Pinpoint the cell where the given text exists, returning its [x, y] midpoint coordinate. 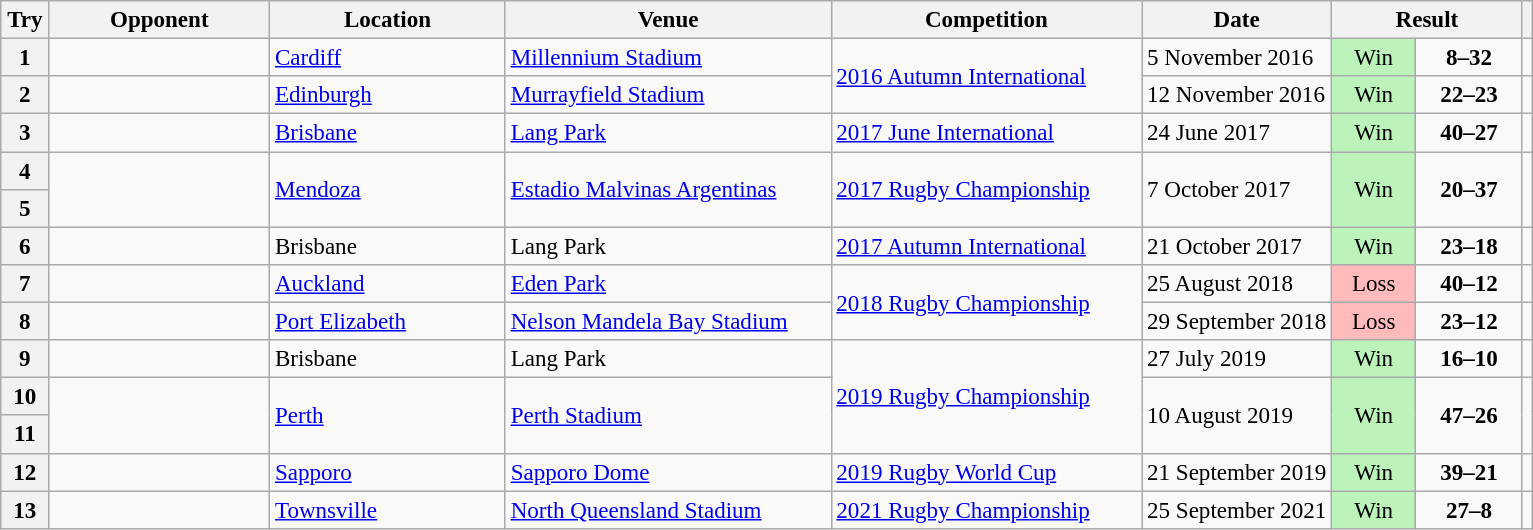
7 [25, 284]
21 October 2017 [1237, 246]
11 [25, 435]
12 [25, 472]
10 August 2019 [1237, 416]
Opponent [160, 20]
Perth Stadium [668, 416]
5 November 2016 [1237, 58]
40–12 [1469, 284]
Townsville [388, 510]
3 [25, 133]
39–21 [1469, 472]
Venue [668, 20]
24 June 2017 [1237, 133]
Sapporo [388, 472]
Result [1428, 20]
29 September 2018 [1237, 322]
13 [25, 510]
20–37 [1469, 190]
2017 Autumn International [986, 246]
Eden Park [668, 284]
2016 Autumn International [986, 76]
Sapporo Dome [668, 472]
2021 Rugby Championship [986, 510]
2019 Rugby Championship [986, 396]
5 [25, 209]
Auckland [388, 284]
8–32 [1469, 58]
40–27 [1469, 133]
21 September 2019 [1237, 472]
2017 Rugby Championship [986, 190]
North Queensland Stadium [668, 510]
Perth [388, 416]
Murrayfield Stadium [668, 95]
Competition [986, 20]
Location [388, 20]
Nelson Mandela Bay Stadium [668, 322]
25 September 2021 [1237, 510]
16–10 [1469, 359]
2019 Rugby World Cup [986, 472]
Port Elizabeth [388, 322]
10 [25, 397]
23–18 [1469, 246]
4 [25, 171]
Edinburgh [388, 95]
12 November 2016 [1237, 95]
8 [25, 322]
27 July 2019 [1237, 359]
Estadio Malvinas Argentinas [668, 190]
27–8 [1469, 510]
2 [25, 95]
6 [25, 246]
7 October 2017 [1237, 190]
47–26 [1469, 416]
Cardiff [388, 58]
25 August 2018 [1237, 284]
23–12 [1469, 322]
9 [25, 359]
2017 June International [986, 133]
2018 Rugby Championship [986, 302]
22–23 [1469, 95]
1 [25, 58]
Millennium Stadium [668, 58]
Mendoza [388, 190]
Date [1237, 20]
Try [25, 20]
